Determine the [x, y] coordinate at the center of the cell enclosing the given text.  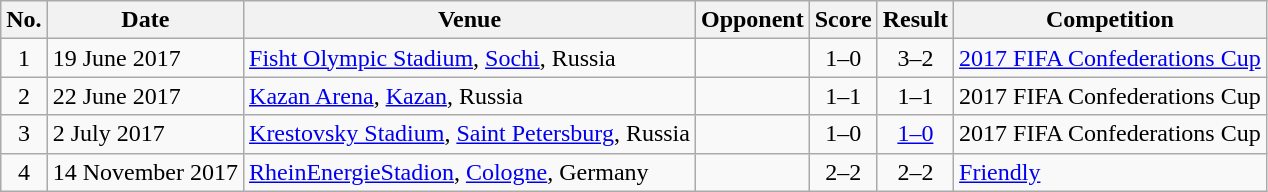
3–2 [915, 58]
2 [24, 96]
19 June 2017 [145, 58]
3 [24, 134]
1 [24, 58]
Kazan Arena, Kazan, Russia [470, 96]
Result [915, 20]
No. [24, 20]
Fisht Olympic Stadium, Sochi, Russia [470, 58]
Venue [470, 20]
22 June 2017 [145, 96]
Friendly [1110, 172]
Opponent [752, 20]
2 July 2017 [145, 134]
Competition [1110, 20]
4 [24, 172]
Date [145, 20]
14 November 2017 [145, 172]
RheinEnergieStadion, Cologne, Germany [470, 172]
Score [843, 20]
Krestovsky Stadium, Saint Petersburg, Russia [470, 134]
